Extract the (x, y) coordinate from the center of the cell holding the provided text.  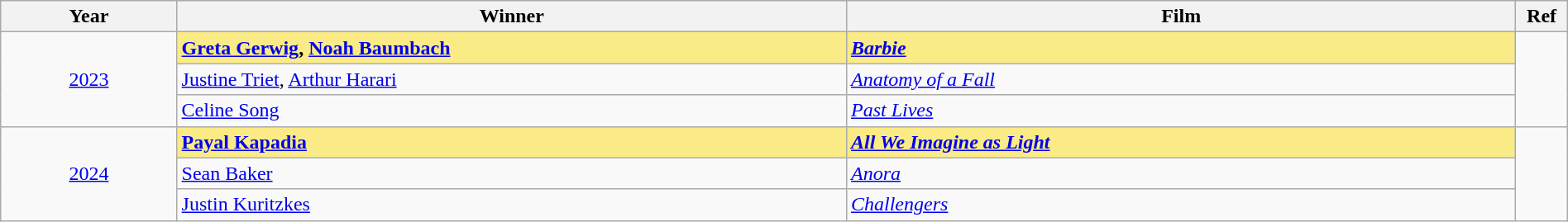
Challengers (1181, 205)
Payal Kapadia (511, 142)
Film (1181, 17)
Justine Triet, Arthur Harari (511, 79)
Anora (1181, 173)
2024 (89, 173)
Past Lives (1181, 111)
Sean Baker (511, 173)
Ref (1542, 17)
Celine Song (511, 111)
2023 (89, 79)
Barbie (1181, 48)
All We Imagine as Light (1181, 142)
Year (89, 17)
Greta Gerwig, Noah Baumbach (511, 48)
Winner (511, 17)
Justin Kuritzkes (511, 205)
Anatomy of a Fall (1181, 79)
